Provide the (x, y) coordinate of the cell's center where the given text is located.  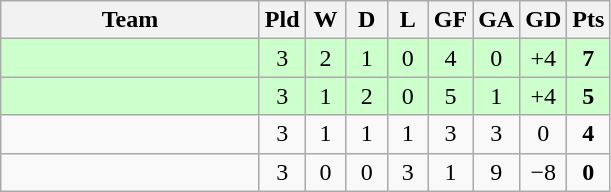
W (326, 20)
Pld (282, 20)
GF (450, 20)
7 (588, 58)
9 (496, 172)
−8 (544, 172)
D (366, 20)
GD (544, 20)
Team (130, 20)
L (408, 20)
GA (496, 20)
Pts (588, 20)
